Return the [x, y] coordinate for the center point of the cell that contains the specified text.  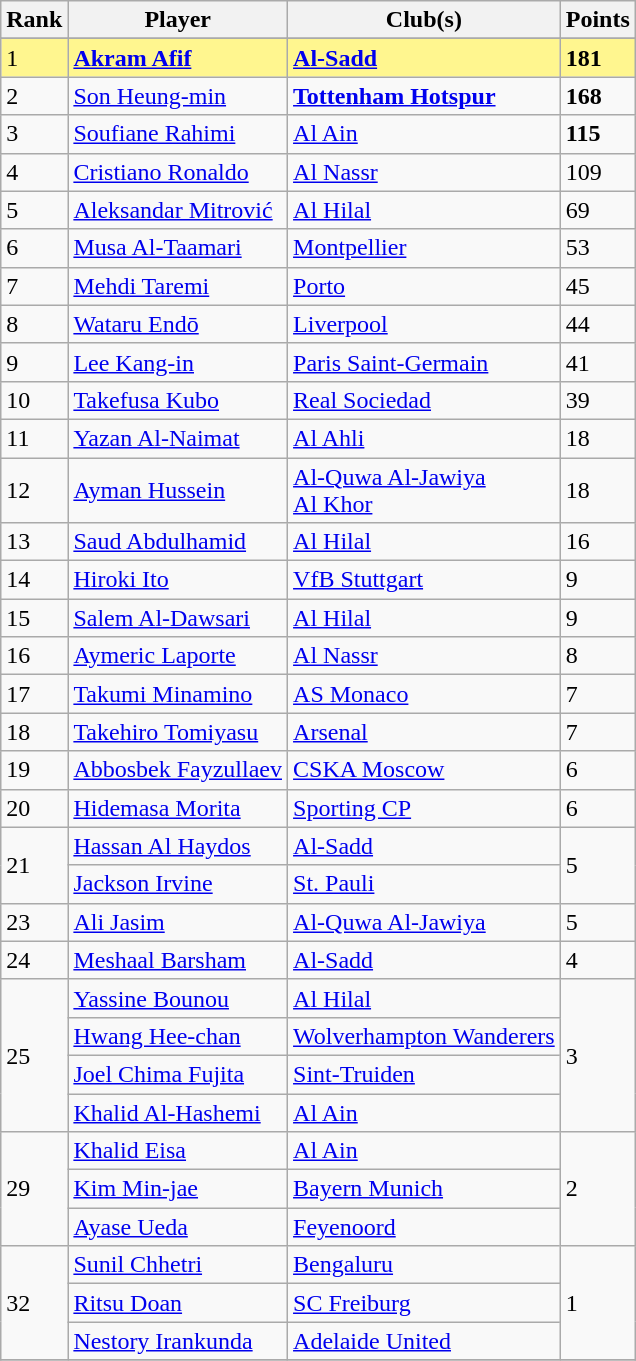
13 [34, 542]
Khalid Eisa [178, 1151]
29 [34, 1189]
Musa Al-Taamari [178, 248]
Meshaal Barsham [178, 960]
17 [34, 694]
45 [598, 286]
Adelaide United [424, 1341]
39 [598, 400]
Yazan Al-Naimat [178, 438]
115 [598, 134]
168 [598, 96]
20 [34, 808]
Joel Chima Fujita [178, 1074]
Ritsu Doan [178, 1303]
Wolverhampton Wanderers [424, 1036]
Hiroki Ito [178, 580]
Montpellier [424, 248]
Hidemasa Morita [178, 808]
Cristiano Ronaldo [178, 172]
Points [598, 20]
24 [34, 960]
CSKA Moscow [424, 770]
Real Sociedad [424, 400]
Takumi Minamino [178, 694]
Kim Min-jae [178, 1189]
Aleksandar Mitrović [178, 210]
Ali Jasim [178, 922]
Feyenoord [424, 1227]
Liverpool [424, 324]
Ayase Ueda [178, 1227]
21 [34, 865]
Sunil Chhetri [178, 1265]
Arsenal [424, 732]
Saud Abdulhamid [178, 542]
Aymeric Laporte [178, 656]
12 [34, 490]
109 [598, 172]
Al Ahli [424, 438]
SC Freiburg [424, 1303]
Takehiro Tomiyasu [178, 732]
St. Pauli [424, 884]
Nestory Irankunda [178, 1341]
10 [34, 400]
Player [178, 20]
15 [34, 618]
Al-Quwa Al-Jawiya Al Khor [424, 490]
Paris Saint-Germain [424, 362]
Soufiane Rahimi [178, 134]
23 [34, 922]
Yassine Bounou [178, 998]
Akram Afif [178, 58]
32 [34, 1303]
44 [598, 324]
Bayern Munich [424, 1189]
Sint-Truiden [424, 1074]
Salem Al-Dawsari [178, 618]
11 [34, 438]
69 [598, 210]
Son Heung-min [178, 96]
53 [598, 248]
Tottenham Hotspur [424, 96]
14 [34, 580]
Jackson Irvine [178, 884]
Club(s) [424, 20]
25 [34, 1055]
Ayman Hussein [178, 490]
Hassan Al Haydos [178, 846]
Lee Kang-in [178, 362]
Hwang Hee-chan [178, 1036]
Abbosbek Fayzullaev [178, 770]
Khalid Al-Hashemi [178, 1113]
Al-Quwa Al-Jawiya [424, 922]
AS Monaco [424, 694]
VfB Stuttgart [424, 580]
Sporting CP [424, 808]
Takefusa Kubo [178, 400]
Bengaluru [424, 1265]
Mehdi Taremi [178, 286]
Rank [34, 20]
181 [598, 58]
Porto [424, 286]
Wataru Endō [178, 324]
41 [598, 362]
19 [34, 770]
